Return [x, y] of the center of cell containing provided text 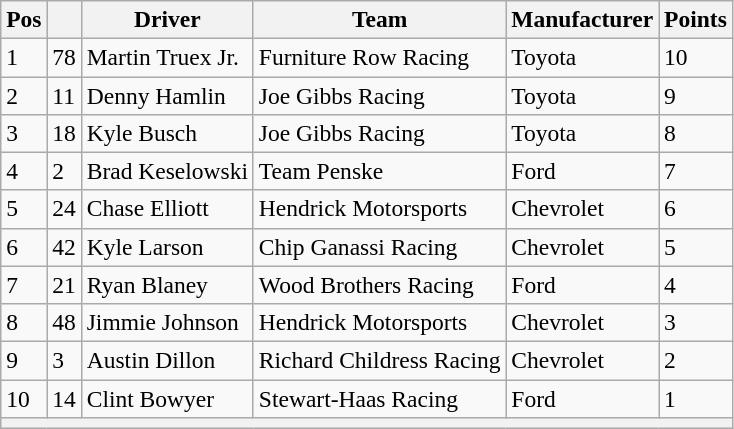
Ryan Blaney [167, 285]
Austin Dillon [167, 360]
Brad Keselowski [167, 171]
48 [64, 322]
Denny Hamlin [167, 95]
18 [64, 133]
Richard Childress Racing [379, 360]
42 [64, 247]
Team Penske [379, 171]
78 [64, 57]
Chase Elliott [167, 209]
Driver [167, 19]
Kyle Larson [167, 247]
Martin Truex Jr. [167, 57]
Wood Brothers Racing [379, 285]
Manufacturer [582, 19]
14 [64, 398]
11 [64, 95]
Jimmie Johnson [167, 322]
Furniture Row Racing [379, 57]
Pos [24, 19]
Stewart-Haas Racing [379, 398]
Clint Bowyer [167, 398]
Points [696, 19]
Chip Ganassi Racing [379, 247]
24 [64, 209]
Kyle Busch [167, 133]
Team [379, 19]
21 [64, 285]
